From the cell containing the given text, extract its center point as (x, y) coordinate. 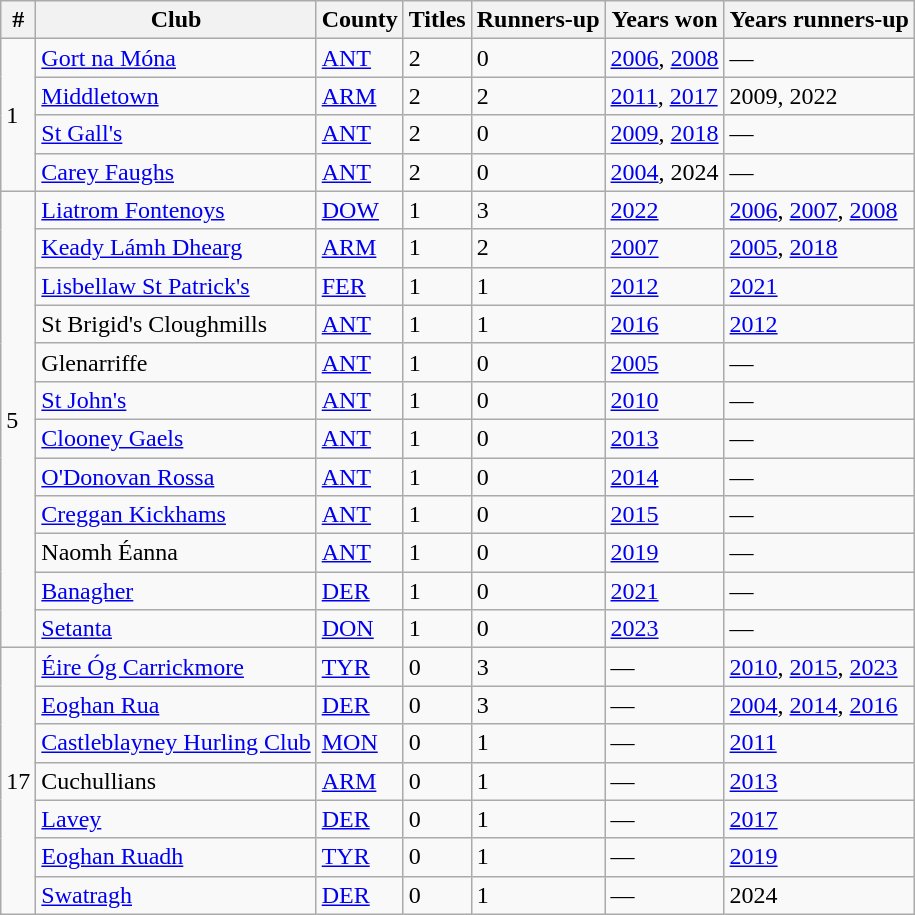
Years runners-up (819, 20)
Lavey (176, 819)
Naomh Éanna (176, 553)
2009, 2022 (819, 96)
Gort na Móna (176, 58)
2017 (819, 819)
St John's (176, 400)
Setanta (176, 629)
2005 (664, 362)
Castleblayney Hurling Club (176, 743)
Eoghan Rua (176, 705)
2016 (664, 324)
Club (176, 20)
Middletown (176, 96)
MON (360, 743)
2010, 2015, 2023 (819, 667)
Banagher (176, 591)
Liatrom Fontenoys (176, 210)
Lisbellaw St Patrick's (176, 286)
2009, 2018 (664, 134)
Carey Faughs (176, 172)
17 (18, 781)
DON (360, 629)
2007 (664, 248)
2005, 2018 (819, 248)
2011, 2017 (664, 96)
Glenarriffe (176, 362)
2022 (664, 210)
Runners-up (538, 20)
2024 (819, 895)
2011 (819, 743)
2010 (664, 400)
St Gall's (176, 134)
FER (360, 286)
2006, 2008 (664, 58)
Years won (664, 20)
2015 (664, 515)
Creggan Kickhams (176, 515)
Clooney Gaels (176, 438)
2004, 2014, 2016 (819, 705)
St Brigid's Cloughmills (176, 324)
Swatragh (176, 895)
DOW (360, 210)
Keady Lámh Dhearg (176, 248)
# (18, 20)
County (360, 20)
O'Donovan Rossa (176, 477)
Cuchullians (176, 781)
Titles (437, 20)
2004, 2024 (664, 172)
Eoghan Ruadh (176, 857)
2014 (664, 477)
2006, 2007, 2008 (819, 210)
5 (18, 420)
2023 (664, 629)
Éire Óg Carrickmore (176, 667)
